Find where the given text appears and provide that cell's center as (X, Y) coordinate. 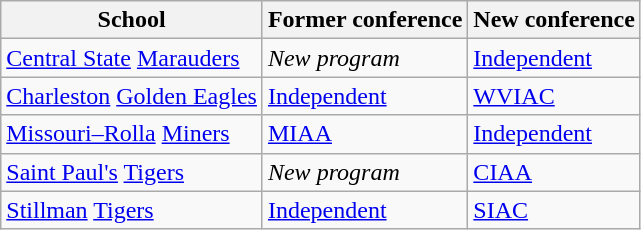
Central State Marauders (132, 58)
MIAA (364, 134)
Saint Paul's Tigers (132, 172)
Stillman Tigers (132, 210)
Charleston Golden Eagles (132, 96)
CIAA (554, 172)
SIAC (554, 210)
WVIAC (554, 96)
School (132, 20)
Missouri–Rolla Miners (132, 134)
New conference (554, 20)
Former conference (364, 20)
